Output the (x, y) coordinate of the center of the cell containing the given text.  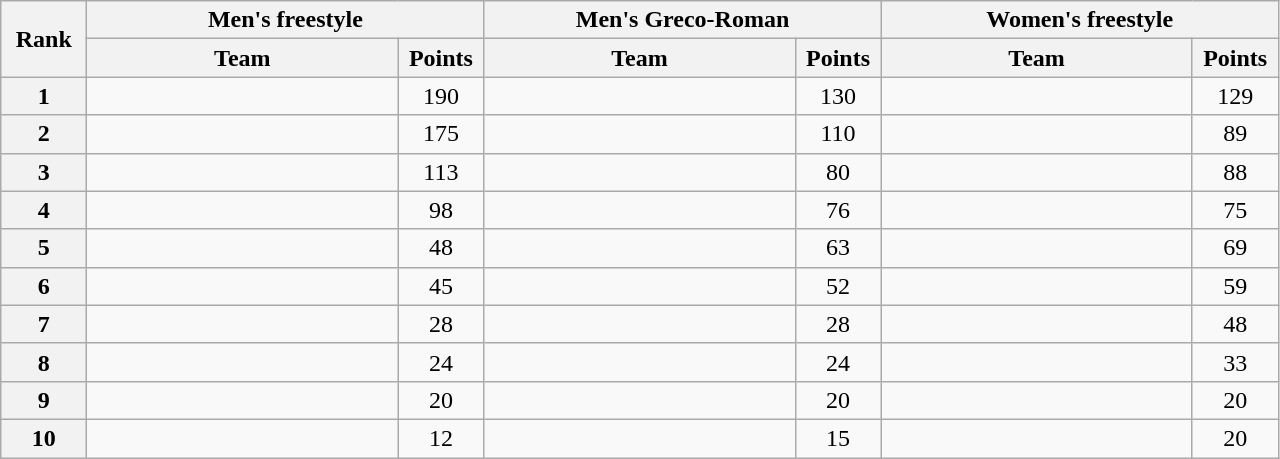
69 (1235, 248)
76 (838, 210)
33 (1235, 362)
10 (44, 438)
63 (838, 248)
190 (441, 96)
89 (1235, 134)
129 (1235, 96)
5 (44, 248)
110 (838, 134)
12 (441, 438)
59 (1235, 286)
88 (1235, 172)
Women's freestyle (1080, 20)
75 (1235, 210)
Men's Greco-Roman (682, 20)
8 (44, 362)
130 (838, 96)
2 (44, 134)
Rank (44, 39)
15 (838, 438)
4 (44, 210)
45 (441, 286)
1 (44, 96)
98 (441, 210)
3 (44, 172)
52 (838, 286)
7 (44, 324)
113 (441, 172)
Men's freestyle (286, 20)
6 (44, 286)
9 (44, 400)
80 (838, 172)
175 (441, 134)
